Search for the cell housing the specified text and yield its (x, y) center coordinate. 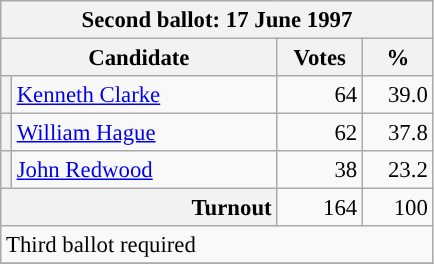
62 (320, 133)
23.2 (398, 170)
Kenneth Clarke (144, 95)
William Hague (144, 133)
38 (320, 170)
Votes (320, 58)
100 (398, 208)
Third ballot required (217, 245)
164 (320, 208)
64 (320, 95)
Candidate (139, 58)
Second ballot: 17 June 1997 (217, 20)
% (398, 58)
39.0 (398, 95)
37.8 (398, 133)
Turnout (139, 208)
John Redwood (144, 170)
